Find where the given text appears and provide that cell's center as (x, y) coordinate. 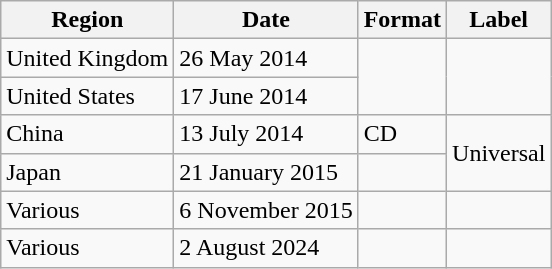
CD (402, 134)
21 January 2015 (266, 172)
Label (499, 20)
China (88, 134)
United Kingdom (88, 58)
17 June 2014 (266, 96)
13 July 2014 (266, 134)
Region (88, 20)
26 May 2014 (266, 58)
United States (88, 96)
6 November 2015 (266, 210)
2 August 2024 (266, 248)
Format (402, 20)
Universal (499, 153)
Japan (88, 172)
Date (266, 20)
